Scan for the cell matching the given text and deliver its (x, y) coordinate at center. 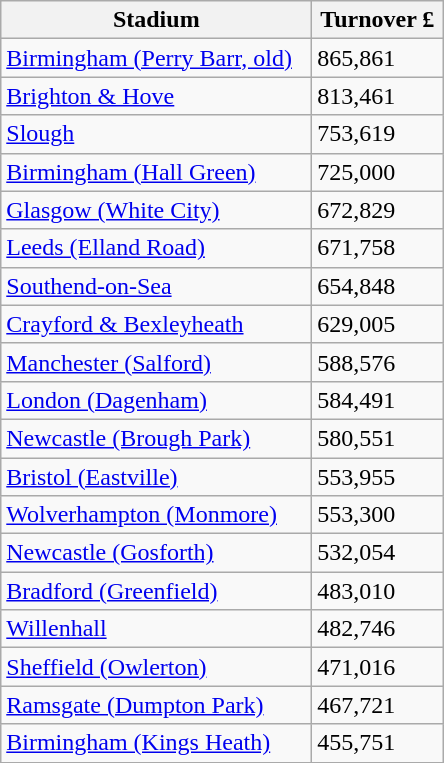
Newcastle (Brough Park) (156, 438)
471,016 (378, 667)
Birmingham (Hall Green) (156, 172)
671,758 (378, 248)
Leeds (Elland Road) (156, 248)
Turnover £ (378, 20)
588,576 (378, 362)
Stadium (156, 20)
672,829 (378, 210)
Sheffield (Owlerton) (156, 667)
Bristol (Eastville) (156, 477)
753,619 (378, 134)
865,861 (378, 58)
553,300 (378, 515)
Glasgow (White City) (156, 210)
Slough (156, 134)
Manchester (Salford) (156, 362)
Birmingham (Kings Heath) (156, 743)
813,461 (378, 96)
467,721 (378, 705)
Southend-on-Sea (156, 286)
725,000 (378, 172)
Brighton & Hove (156, 96)
London (Dagenham) (156, 400)
553,955 (378, 477)
Wolverhampton (Monmore) (156, 515)
Crayford & Bexleyheath (156, 324)
629,005 (378, 324)
Bradford (Greenfield) (156, 591)
532,054 (378, 553)
Ramsgate (Dumpton Park) (156, 705)
654,848 (378, 286)
455,751 (378, 743)
584,491 (378, 400)
483,010 (378, 591)
Willenhall (156, 629)
Newcastle (Gosforth) (156, 553)
Birmingham (Perry Barr, old) (156, 58)
580,551 (378, 438)
482,746 (378, 629)
